Scan for the cell matching the given text and deliver its (X, Y) coordinate at center. 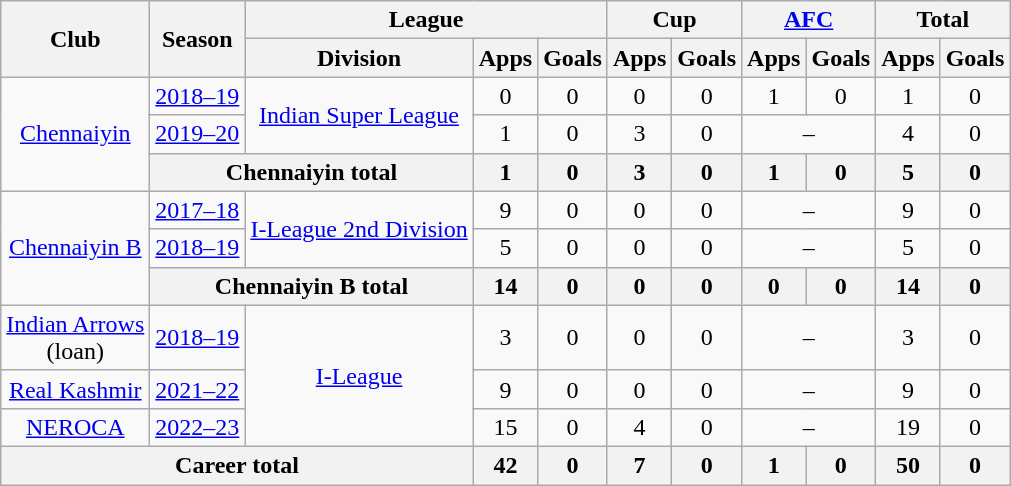
Chennaiyin B (76, 248)
42 (505, 465)
Indian Super League (359, 115)
Real Kashmir (76, 389)
Chennaiyin (76, 134)
19 (908, 427)
2021–22 (198, 389)
I-League (359, 376)
Cup (674, 20)
2019–20 (198, 134)
Chennaiyin total (312, 172)
2022–23 (198, 427)
Season (198, 39)
Division (359, 58)
2017–18 (198, 210)
Total (943, 20)
Chennaiyin B total (312, 286)
7 (639, 465)
AFC (809, 20)
League (426, 20)
I-League 2nd Division (359, 229)
Indian Arrows (loan) (76, 338)
15 (505, 427)
50 (908, 465)
NEROCA (76, 427)
Career total (237, 465)
Club (76, 39)
